Find where the given text appears and provide that cell's center as (x, y) coordinate. 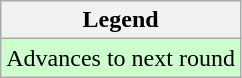
Advances to next round (121, 58)
Legend (121, 20)
